Pinpoint the cell where the given text exists, returning its [X, Y] midpoint coordinate. 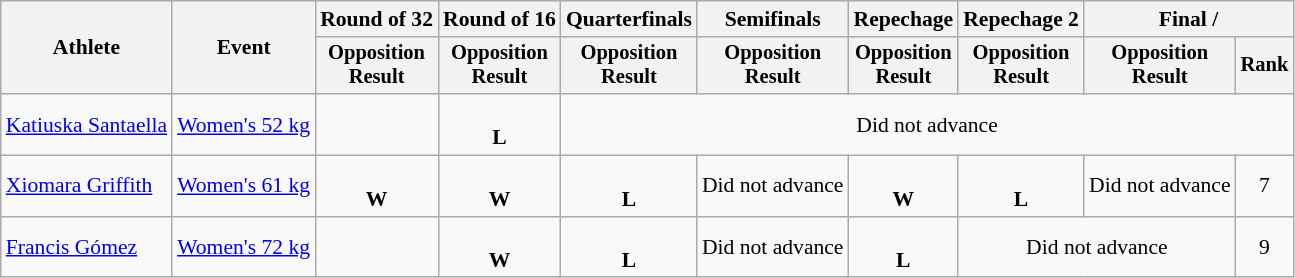
Round of 16 [500, 19]
Women's 61 kg [244, 186]
Repechage [904, 19]
Women's 72 kg [244, 248]
Xiomara Griffith [86, 186]
9 [1265, 248]
7 [1265, 186]
Athlete [86, 48]
Quarterfinals [629, 19]
Women's 52 kg [244, 124]
Event [244, 48]
Repechage 2 [1021, 19]
Francis Gómez [86, 248]
Round of 32 [376, 19]
Semifinals [773, 19]
Rank [1265, 66]
Final / [1188, 19]
Katiuska Santaella [86, 124]
